Capture the cell that displays the provided text and extract its (X, Y) central coordinate. 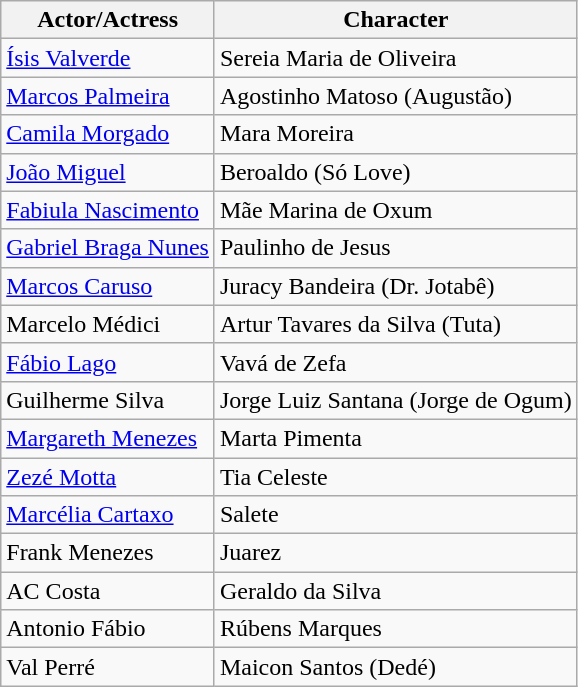
Fábio Lago (108, 362)
Frank Menezes (108, 553)
Marcelo Médici (108, 324)
Actor/Actress (108, 20)
Artur Tavares da Silva (Tuta) (396, 324)
Marta Pimenta (396, 438)
Maicon Santos (Dedé) (396, 667)
Margareth Menezes (108, 438)
Sereia Maria de Oliveira (396, 58)
Marcélia Cartaxo (108, 515)
Juracy Bandeira (Dr. Jotabê) (396, 286)
Salete (396, 515)
Marcos Palmeira (108, 96)
Antonio Fábio (108, 629)
Mãe Marina de Oxum (396, 210)
Gabriel Braga Nunes (108, 248)
João Miguel (108, 172)
Jorge Luiz Santana (Jorge de Ogum) (396, 400)
Marcos Caruso (108, 286)
Character (396, 20)
Agostinho Matoso (Augustão) (396, 96)
Zezé Motta (108, 477)
Paulinho de Jesus (396, 248)
Mara Moreira (396, 134)
Rúbens Marques (396, 629)
Camila Morgado (108, 134)
Ísis Valverde (108, 58)
Beroaldo (Só Love) (396, 172)
AC Costa (108, 591)
Geraldo da Silva (396, 591)
Guilherme Silva (108, 400)
Val Perré (108, 667)
Tia Celeste (396, 477)
Vavá de Zefa (396, 362)
Juarez (396, 553)
Fabiula Nascimento (108, 210)
